Determine the (x, y) coordinate at the center of the cell enclosing the given text.  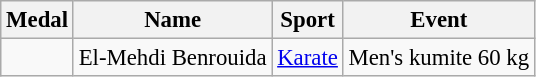
Men's kumite 60 kg (438, 58)
Name (172, 20)
Medal (38, 20)
Event (438, 20)
El-Mehdi Benrouida (172, 58)
Sport (308, 20)
Karate (308, 58)
